For the text-containing cell, return its midpoint in [x, y] coordinate format. 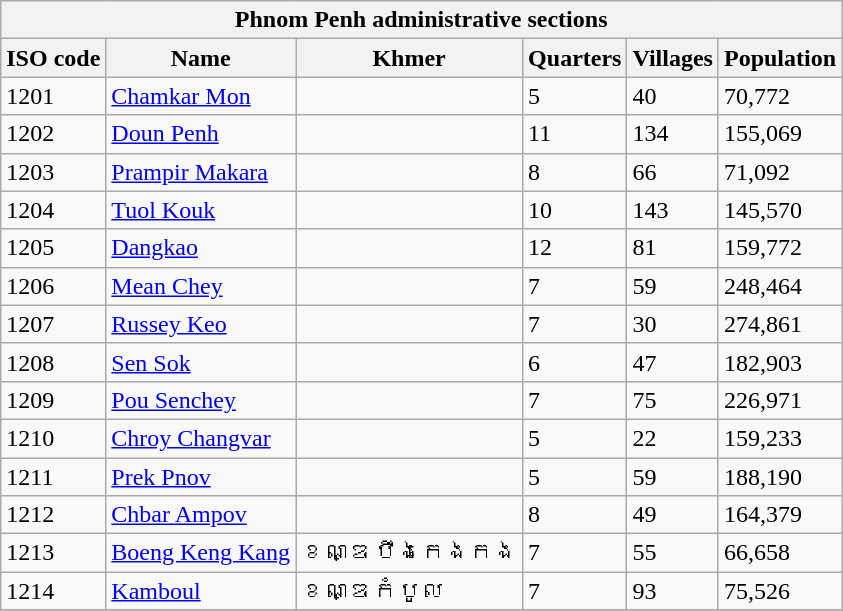
1206 [54, 286]
1214 [54, 591]
Boeng Keng Kang [201, 553]
49 [673, 515]
Quarters [575, 58]
Tuol Kouk [201, 210]
Villages [673, 58]
ខណ្ឌបឹងកេងកង [410, 553]
1210 [54, 438]
40 [673, 96]
Name [201, 58]
Population [780, 58]
55 [673, 553]
Phnom Penh administrative sections [422, 20]
1208 [54, 362]
Dangkao [201, 248]
30 [673, 324]
81 [673, 248]
1213 [54, 553]
1201 [54, 96]
12 [575, 248]
75,526 [780, 591]
188,190 [780, 477]
Chbar Ampov [201, 515]
1211 [54, 477]
10 [575, 210]
Chroy Changvar [201, 438]
66 [673, 172]
Prek Pnov [201, 477]
1209 [54, 400]
6 [575, 362]
164,379 [780, 515]
134 [673, 134]
47 [673, 362]
Pou Senchey [201, 400]
1212 [54, 515]
ខណ្ឌកំបូល [410, 591]
Sen Sok [201, 362]
1205 [54, 248]
71,092 [780, 172]
159,772 [780, 248]
66,658 [780, 553]
248,464 [780, 286]
1203 [54, 172]
1207 [54, 324]
182,903 [780, 362]
Mean Chey [201, 286]
274,861 [780, 324]
Chamkar Mon [201, 96]
Russey Keo [201, 324]
226,971 [780, 400]
93 [673, 591]
159,233 [780, 438]
ISO code [54, 58]
22 [673, 438]
Khmer [410, 58]
Kamboul [201, 591]
1204 [54, 210]
143 [673, 210]
Prampir Makara [201, 172]
75 [673, 400]
145,570 [780, 210]
70,772 [780, 96]
155,069 [780, 134]
Doun Penh [201, 134]
1202 [54, 134]
11 [575, 134]
